Pinpoint the cell where the given text exists, returning its (X, Y) midpoint coordinate. 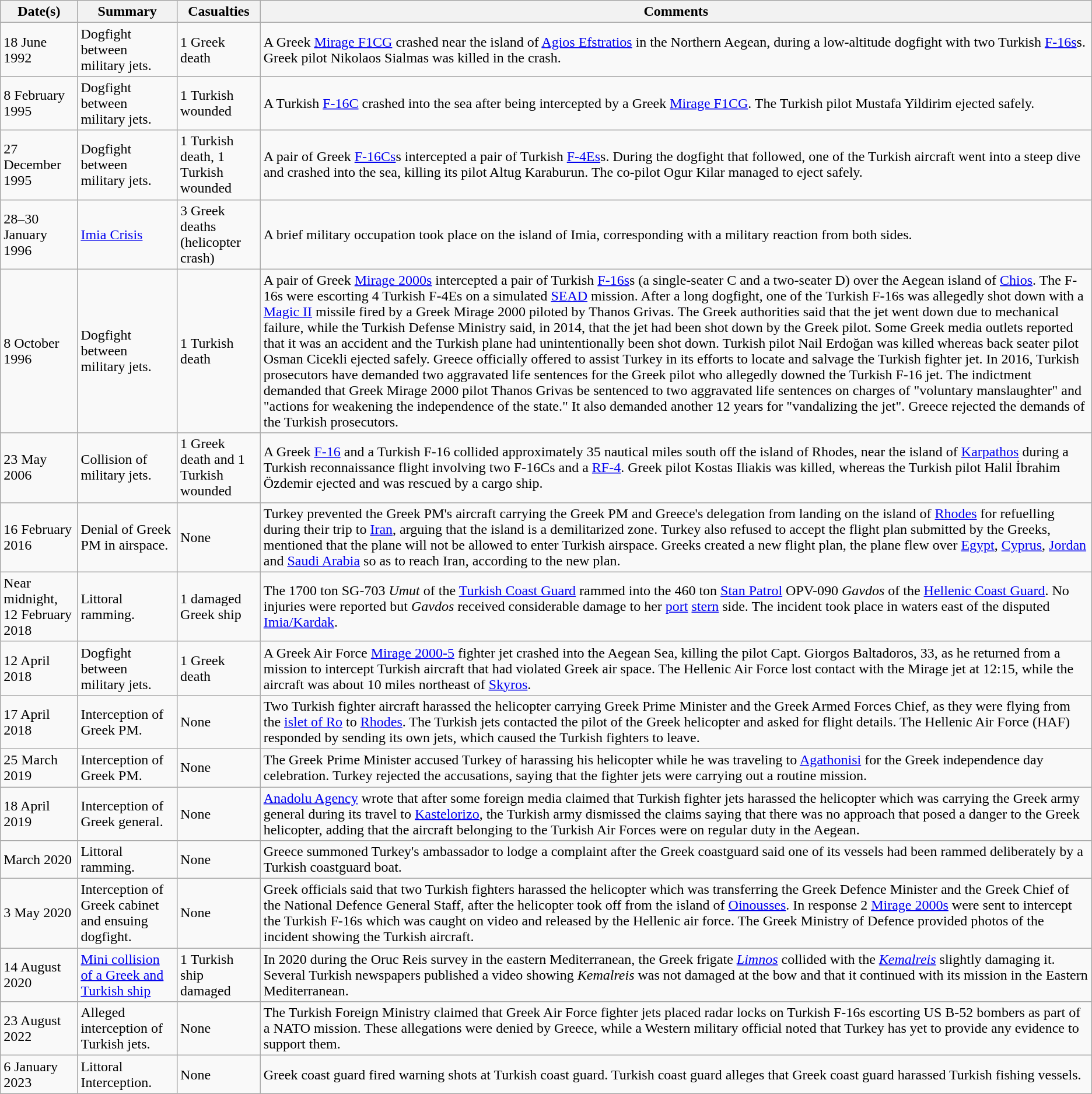
Littoral Interception. (127, 1075)
Comments (675, 12)
23 August 2022 (39, 1029)
Denial of Greek PM in airspace. (127, 537)
25 March 2019 (39, 768)
8 February 1995 (39, 103)
Mini collision of a Greek and Turkish ship (127, 975)
Interception of Greek general. (127, 813)
Collision of military jets. (127, 468)
A brief military occupation took place on the island of Imia, corresponding with a military reaction from both sides. (675, 235)
14 August 2020 (39, 975)
March 2020 (39, 860)
Near midnight, 12 February 2018 (39, 607)
1 Greek death and 1 Turkish wounded (219, 468)
Interception of Greek cabinet and ensuing dogfight. (127, 914)
Imia Crisis (127, 235)
Summary (127, 12)
Date(s) (39, 12)
18 June 1992 (39, 50)
1 damaged Greek ship (219, 607)
Casualties (219, 12)
Alleged interception of Turkish jets. (127, 1029)
17 April 2018 (39, 722)
27 December 1995 (39, 165)
1 Turkish wounded (219, 103)
12 April 2018 (39, 668)
28–30 January 1996 (39, 235)
1 Turkish death (219, 351)
23 May 2006 (39, 468)
18 April 2019 (39, 813)
1 Turkish ship damaged (219, 975)
A Turkish F-16C crashed into the sea after being intercepted by a Greek Mirage F1CG. The Turkish pilot Mustafa Yildirim ejected safely. (675, 103)
6 January 2023 (39, 1075)
3 May 2020 (39, 914)
16 February 2016 (39, 537)
3 Greek deaths (helicopter crash) (219, 235)
8 October 1996 (39, 351)
1 Turkish death, 1 Turkish wounded (219, 165)
Greek coast guard fired warning shots at Turkish coast guard. Turkish coast guard alleges that Greek coast guard harassed Turkish fishing vessels. (675, 1075)
